Scan for the cell matching the given text and deliver its [X, Y] coordinate at center. 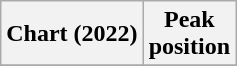
Peakposition [189, 34]
Chart (2022) [72, 34]
